Detect which cell encompasses the target text, then output its (x, y) center coordinate. 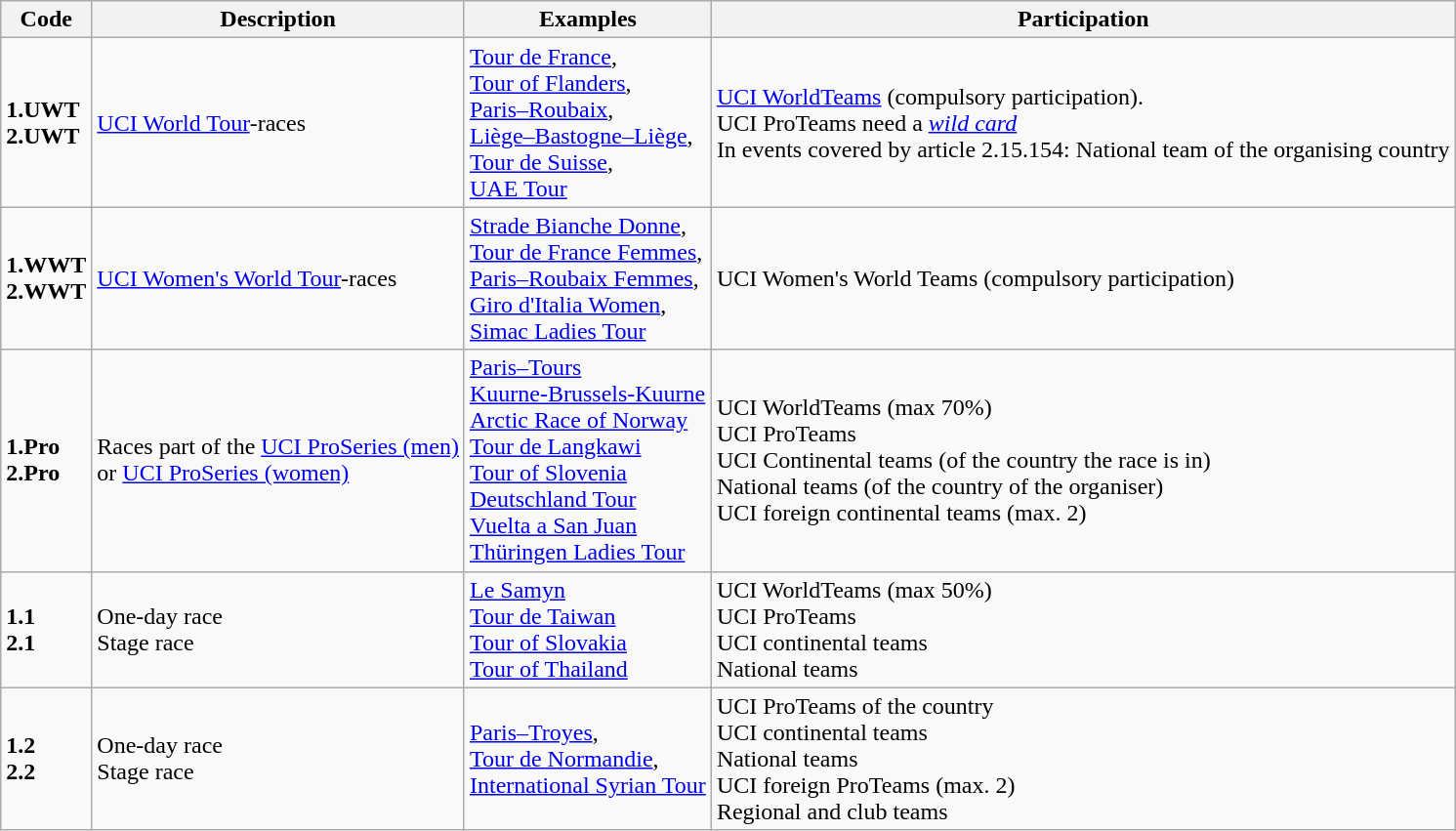
Examples (588, 20)
Paris–Troyes,Tour de Normandie,International Syrian Tour (588, 759)
UCI WorldTeams (max 50%)UCI ProTeamsUCI continental teamsNational teams (1083, 629)
Paris–ToursKuurne-Brussels-KuurneArctic Race of NorwayTour de LangkawiTour of SloveniaDeutschland TourVuelta a San JuanThüringen Ladies Tour (588, 461)
Description (278, 20)
1.Pro2.Pro (47, 461)
1.12.1 (47, 629)
Strade Bianche Donne,Tour de France Femmes,Paris–Roubaix Femmes,Giro d'Italia Women,Simac Ladies Tour (588, 278)
UCI Women's World Tour-races (278, 278)
Code (47, 20)
Participation (1083, 20)
Le SamynTour de TaiwanTour of SlovakiaTour of Thailand (588, 629)
1.22.2 (47, 759)
1.WWT2.WWT (47, 278)
UCI World Tour-races (278, 123)
1.UWT2.UWT (47, 123)
UCI WorldTeams (compulsory participation).UCI ProTeams need a wild cardIn events covered by article 2.15.154: National team of the organising country (1083, 123)
UCI ProTeams of the countryUCI continental teamsNational teamsUCI foreign ProTeams (max. 2)Regional and club teams (1083, 759)
UCI Women's World Teams (compulsory participation) (1083, 278)
Races part of the UCI ProSeries (men)or UCI ProSeries (women) (278, 461)
Tour de France,Tour of Flanders,Paris–Roubaix,Liège–Bastogne–Liège,Tour de Suisse,UAE Tour (588, 123)
